Search for the cell housing the specified text and yield its (X, Y) center coordinate. 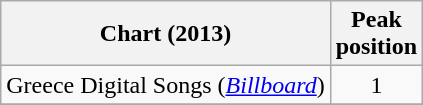
Chart (2013) (166, 34)
1 (376, 85)
Peakposition (376, 34)
Greece Digital Songs (Billboard) (166, 85)
